From the cell containing the given text, extract its center point as (x, y) coordinate. 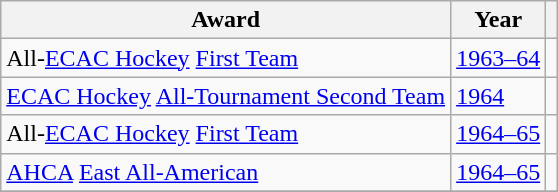
AHCA East All-American (226, 172)
ECAC Hockey All-Tournament Second Team (226, 96)
Award (226, 20)
1964 (498, 96)
Year (498, 20)
1963–64 (498, 58)
